Detect which cell encompasses the target text, then output its (x, y) center coordinate. 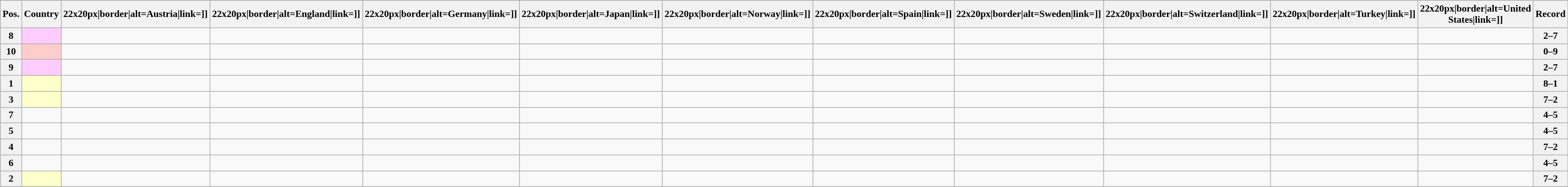
4 (11, 147)
22x20px|border|alt=Japan|link=]] (591, 14)
22x20px|border|alt=Sweden|link=]] (1029, 14)
22x20px|border|alt=Norway|link=]] (738, 14)
6 (11, 163)
5 (11, 131)
22x20px|border|alt=England|link=]] (286, 14)
3 (11, 100)
Pos. (11, 14)
Country (42, 14)
22x20px|border|alt=Germany|link=]] (441, 14)
8–1 (1551, 83)
7 (11, 115)
2 (11, 179)
22x20px|border|alt=Turkey|link=]] (1344, 14)
0–9 (1551, 52)
22x20px|border|alt=Spain|link=]] (883, 14)
Record (1551, 14)
10 (11, 52)
8 (11, 36)
9 (11, 68)
22x20px|border|alt=United States|link=]] (1476, 14)
22x20px|border|alt=Switzerland|link=]] (1187, 14)
22x20px|border|alt=Austria|link=]] (136, 14)
1 (11, 83)
